Determine the [X, Y] coordinate at the center of the cell enclosing the given text.  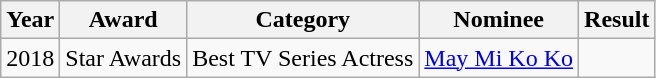
Year [30, 20]
Star Awards [124, 58]
Best TV Series Actress [303, 58]
Category [303, 20]
Nominee [499, 20]
2018 [30, 58]
Result [617, 20]
May Mi Ko Ko [499, 58]
Award [124, 20]
